Identify which cell holds the provided text, then report its (x, y) central coordinate. 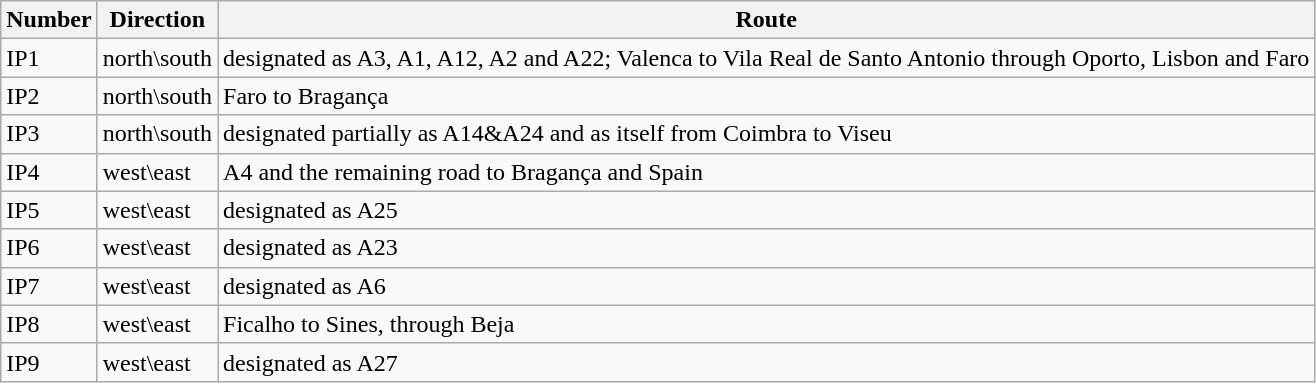
designated partially as A14&A24 and as itself from Coimbra to Viseu (766, 134)
Number (49, 20)
designated as A3, A1, A12, A2 and A22; Valenca to Vila Real de Santo Antonio through Oporto, Lisbon and Faro (766, 58)
IP6 (49, 248)
Faro to Bragança (766, 96)
IP1 (49, 58)
Ficalho to Sines, through Beja (766, 324)
IP9 (49, 362)
IP7 (49, 286)
Route (766, 20)
designated as A25 (766, 210)
IP2 (49, 96)
A4 and the remaining road to Bragança and Spain (766, 172)
IP4 (49, 172)
IP3 (49, 134)
designated as A23 (766, 248)
designated as A6 (766, 286)
Direction (157, 20)
IP8 (49, 324)
designated as A27 (766, 362)
IP5 (49, 210)
